Find where the given text appears and provide that cell's center as (X, Y) coordinate. 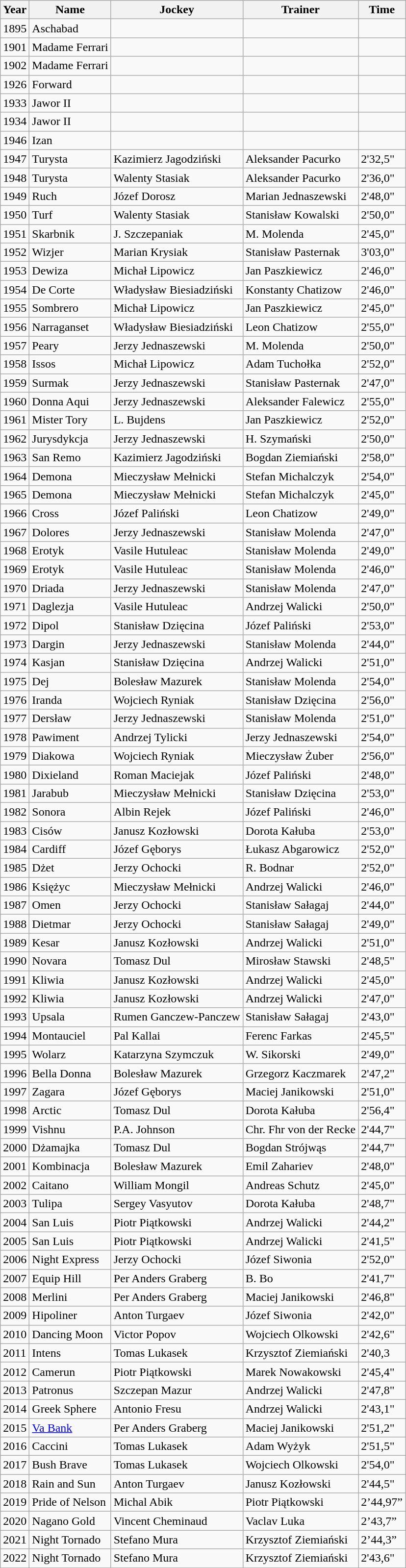
Zagara (70, 1092)
San Remo (70, 457)
Dipol (70, 625)
1979 (15, 756)
Cardiff (70, 849)
Cisów (70, 831)
2'42,0" (382, 1316)
Łukasz Abgarowicz (301, 849)
1934 (15, 122)
Bush Brave (70, 1465)
1953 (15, 271)
Mirosław Stawski (301, 961)
Vincent Cheminaud (177, 1521)
Mieczysław Żuber (301, 756)
Katarzyna Szymczuk (177, 1054)
1958 (15, 364)
2'56,4" (382, 1110)
Vishnu (70, 1129)
Bogdan Strójwąs (301, 1148)
1985 (15, 868)
H. Szymański (301, 439)
Adam Tuchołka (301, 364)
2003 (15, 1204)
Wizjer (70, 252)
2'48,7" (382, 1204)
2002 (15, 1185)
Bogdan Ziemiański (301, 457)
1946 (15, 140)
Va Bank (70, 1428)
Roman Maciejak (177, 774)
1959 (15, 383)
Marian Jednaszewski (301, 196)
1949 (15, 196)
2014 (15, 1409)
Cross (70, 513)
Pal Kallai (177, 1036)
1955 (15, 308)
1963 (15, 457)
2'51,5" (382, 1446)
1988 (15, 924)
Aschabad (70, 28)
Name (70, 10)
2'48,5" (382, 961)
1974 (15, 663)
1981 (15, 793)
Michal Abik (177, 1502)
Tulipa (70, 1204)
Kombinacja (70, 1167)
1997 (15, 1092)
Marian Krysiak (177, 252)
1990 (15, 961)
Turf (70, 215)
1956 (15, 327)
1901 (15, 47)
2'44,2" (382, 1222)
Patronus (70, 1390)
1902 (15, 66)
2'42,6" (382, 1334)
Dolores (70, 532)
1954 (15, 290)
2’43,7” (382, 1521)
2010 (15, 1334)
Andreas Schutz (301, 1185)
1971 (15, 607)
2'36,0" (382, 177)
William Mongil (177, 1185)
2’44,3” (382, 1540)
2012 (15, 1371)
Kasjan (70, 663)
W. Sikorski (301, 1054)
1962 (15, 439)
Wolarz (70, 1054)
2016 (15, 1446)
2021 (15, 1540)
Peary (70, 346)
Bella Donna (70, 1073)
Ruch (70, 196)
Time (382, 10)
2'51,2" (382, 1428)
1965 (15, 495)
Driada (70, 588)
2005 (15, 1241)
2'45,4" (382, 1371)
Night Express (70, 1260)
1973 (15, 644)
2'41,7" (382, 1278)
1933 (15, 103)
1926 (15, 84)
Novara (70, 961)
1964 (15, 476)
2004 (15, 1222)
Dej (70, 681)
Marek Nowakowski (301, 1371)
1960 (15, 401)
1998 (15, 1110)
Jockey (177, 10)
1986 (15, 887)
Victor Popov (177, 1334)
Dżet (70, 868)
1976 (15, 700)
Greek Sphere (70, 1409)
Rumen Ganczew-Panczew (177, 1017)
Pawiment (70, 737)
2008 (15, 1297)
1952 (15, 252)
Dancing Moon (70, 1334)
2’44,97” (382, 1502)
Stanisław Kowalski (301, 215)
Albin Rejek (177, 812)
Sonora (70, 812)
2'32,5" (382, 159)
Adam Wyżyk (301, 1446)
2015 (15, 1428)
2'43,1" (382, 1409)
2'44,5" (382, 1484)
Narraganset (70, 327)
2'41,5" (382, 1241)
Camerun (70, 1371)
1951 (15, 234)
Emil Zahariev (301, 1167)
Izan (70, 140)
1950 (15, 215)
Sombrero (70, 308)
Vaclav Luka (301, 1521)
Pride of Nelson (70, 1502)
Konstanty Chatizow (301, 290)
Arctic (70, 1110)
Trainer (301, 10)
1975 (15, 681)
1995 (15, 1054)
Daglezja (70, 607)
1961 (15, 420)
1987 (15, 905)
1972 (15, 625)
1980 (15, 774)
L. Bujdens (177, 420)
Jurysdykcja (70, 439)
1991 (15, 980)
3'03,0" (382, 252)
1996 (15, 1073)
Iranda (70, 700)
B. Bo (301, 1278)
1992 (15, 998)
2019 (15, 1502)
Equip Hill (70, 1278)
Andrzej Tylicki (177, 737)
2'45,5" (382, 1036)
1968 (15, 551)
Szczepan Mazur (177, 1390)
2006 (15, 1260)
2020 (15, 1521)
Donna Aqui (70, 401)
1978 (15, 737)
2'47,2" (382, 1073)
2'58,0" (382, 457)
P.A. Johnson (177, 1129)
Montauciel (70, 1036)
1969 (15, 570)
2017 (15, 1465)
2009 (15, 1316)
Księżyc (70, 887)
2011 (15, 1353)
Sergey Vasyutov (177, 1204)
2'43,0" (382, 1017)
Issos (70, 364)
Intens (70, 1353)
1982 (15, 812)
Jarabub (70, 793)
2'43,6" (382, 1558)
1989 (15, 943)
Dietmar (70, 924)
Antonio Fresu (177, 1409)
1999 (15, 1129)
2'40,3 (382, 1353)
Merlini (70, 1297)
Rain and Sun (70, 1484)
Upsala (70, 1017)
1994 (15, 1036)
1957 (15, 346)
2018 (15, 1484)
Dargin (70, 644)
1993 (15, 1017)
Nagano Gold (70, 1521)
De Corte (70, 290)
Caitano (70, 1185)
Aleksander Falewicz (301, 401)
1967 (15, 532)
1970 (15, 588)
1983 (15, 831)
Chr. Fhr von der Recke (301, 1129)
2007 (15, 1278)
Caccini (70, 1446)
1948 (15, 177)
Grzegorz Kaczmarek (301, 1073)
1977 (15, 719)
1947 (15, 159)
2'47,8" (382, 1390)
1966 (15, 513)
Józef Dorosz (177, 196)
1895 (15, 28)
Mister Tory (70, 420)
Hipoliner (70, 1316)
2000 (15, 1148)
Kesar (70, 943)
2013 (15, 1390)
2'46,8" (382, 1297)
Surmak (70, 383)
1984 (15, 849)
Forward (70, 84)
Diakowa (70, 756)
Dewiza (70, 271)
Dżamajka (70, 1148)
J. Szczepaniak (177, 234)
Dersław (70, 719)
2001 (15, 1167)
Ferenc Farkas (301, 1036)
Omen (70, 905)
Skarbnik (70, 234)
R. Bodnar (301, 868)
Year (15, 10)
Dixieland (70, 774)
2022 (15, 1558)
